Output the [X, Y] coordinate of the center of the cell containing the given text.  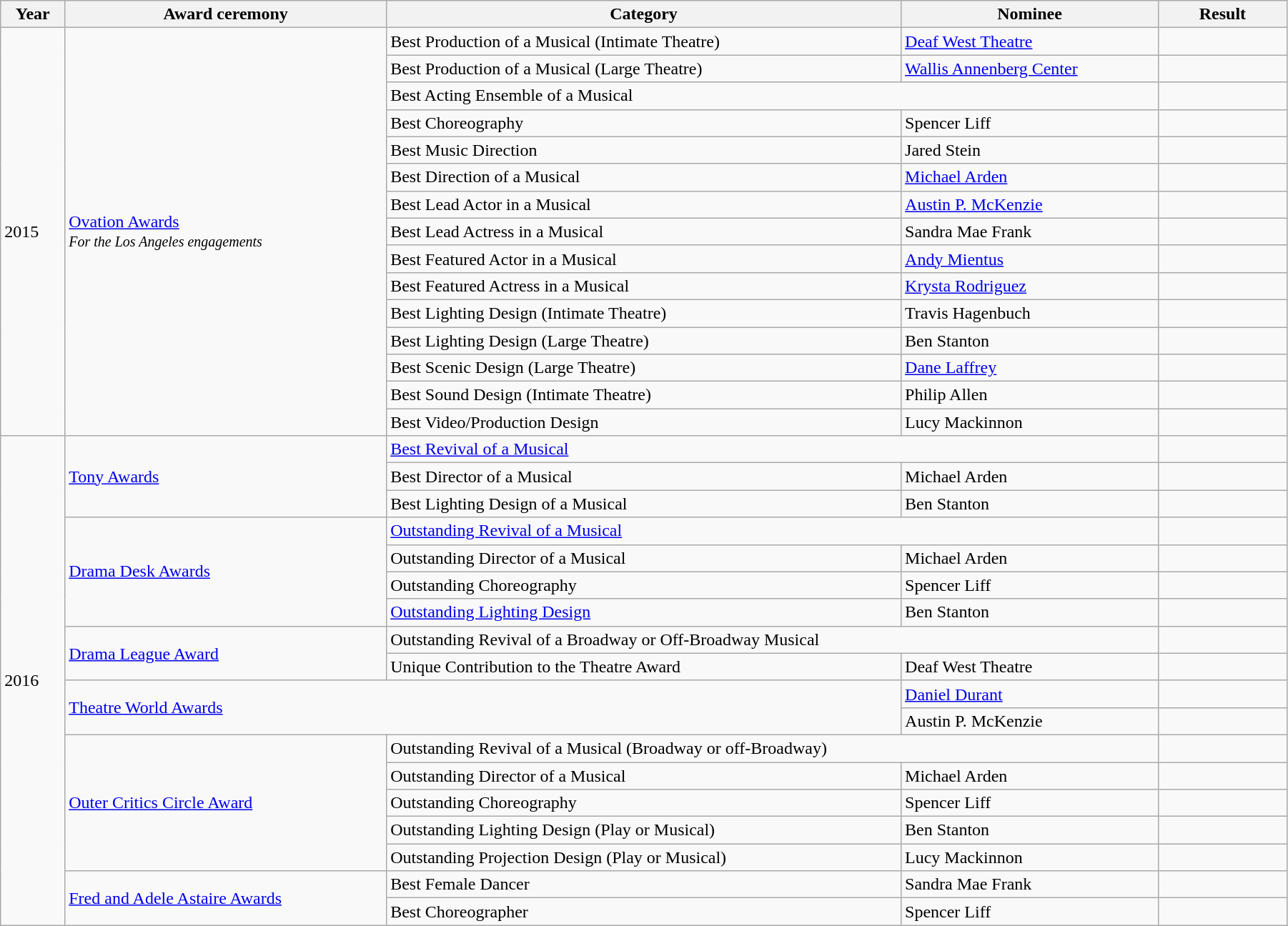
Best Lighting Design (Intimate Theatre) [644, 313]
Best Choreographer [644, 912]
Philip Allen [1030, 395]
Category [644, 14]
Result [1222, 14]
Year [33, 14]
Best Choreography [644, 123]
2016 [33, 680]
Best Lead Actress in a Musical [644, 231]
Best Video/Production Design [644, 422]
Award ceremony [226, 14]
Unique Contribution to the Theatre Award [644, 667]
Jared Stein [1030, 150]
Outstanding Lighting Design (Play or Musical) [644, 830]
Outstanding Revival of a Musical (Broadway or off-Broadway) [773, 748]
Drama League Award [226, 653]
Best Lead Actor in a Musical [644, 204]
Best Featured Actress in a Musical [644, 286]
Daniel Durant [1030, 694]
Theatre World Awards [483, 707]
Best Director of a Musical [644, 477]
Krysta Rodriguez [1030, 286]
Best Production of a Musical (Intimate Theatre) [644, 41]
Best Female Dancer [644, 885]
Fred and Adele Astaire Awards [226, 898]
Outer Critics Circle Award [226, 802]
Best Scenic Design (Large Theatre) [644, 368]
Best Lighting Design of a Musical [644, 504]
Outstanding Revival of a Broadway or Off-Broadway Musical [773, 639]
Best Sound Design (Intimate Theatre) [644, 395]
Outstanding Revival of a Musical [773, 531]
Best Featured Actor in a Musical [644, 259]
Best Direction of a Musical [644, 177]
Outstanding Projection Design (Play or Musical) [644, 857]
Outstanding Lighting Design [644, 612]
Ovation AwardsFor the Los Angeles engagements [226, 231]
Best Lighting Design (Large Theatre) [644, 341]
Nominee [1030, 14]
Best Production of a Musical (Large Theatre) [644, 69]
Andy Mientus [1030, 259]
Drama Desk Awards [226, 572]
Tony Awards [226, 477]
Dane Laffrey [1030, 368]
Best Acting Ensemble of a Musical [773, 96]
Wallis Annenberg Center [1030, 69]
Travis Hagenbuch [1030, 313]
2015 [33, 231]
Best Music Direction [644, 150]
Best Revival of a Musical [773, 449]
